Determine the (X, Y) coordinate at the center of the cell enclosing the given text.  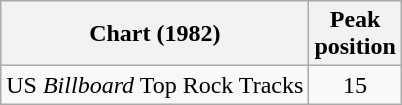
US Billboard Top Rock Tracks (155, 85)
Peakposition (355, 34)
15 (355, 85)
Chart (1982) (155, 34)
